Return (x, y) of the center of cell containing provided text 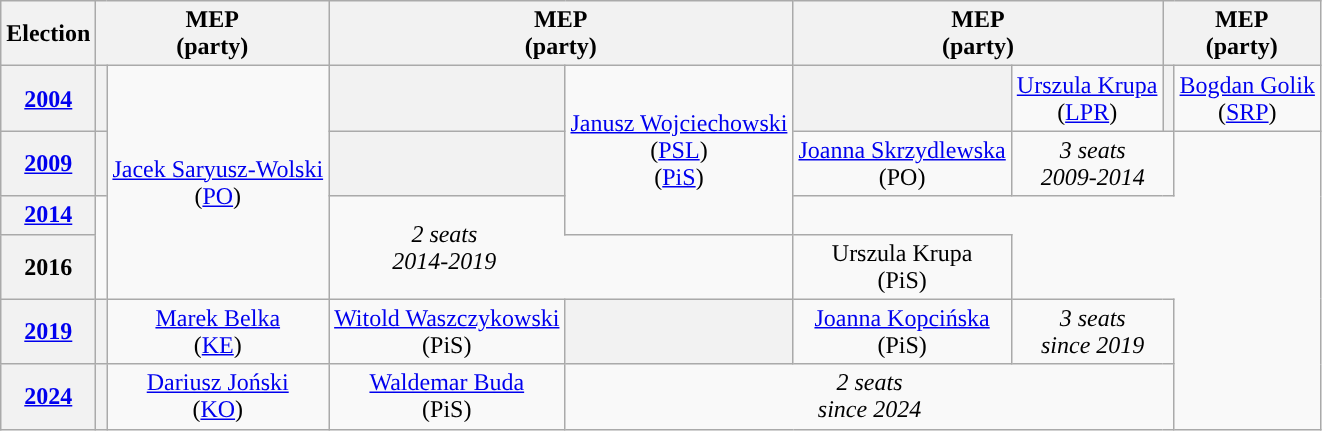
Urszula Krupa(LPR) (1087, 98)
2019 (48, 332)
Janusz Wojciechowski(PSL)(PiS) (679, 150)
2016 (48, 266)
Joanna Kopcińska(PiS) (902, 332)
2 seatssince 2024 (870, 396)
Joanna Skrzydlewska(PO) (902, 164)
2024 (48, 396)
3 seats2009-2014 (1092, 164)
2014 (48, 215)
Election (48, 34)
Urszula Krupa(PiS) (902, 266)
3 seatssince 2019 (1092, 332)
2004 (48, 98)
Dariusz Joński(KO) (218, 396)
2 seats2014-2019 (444, 248)
Jacek Saryusz-Wolski(PO) (218, 182)
Witold Waszczykowski(PiS) (447, 332)
2009 (48, 164)
Waldemar Buda(PiS) (447, 396)
Bogdan Golik(SRP) (1247, 98)
Marek Belka(KE) (218, 332)
